From the cell containing the given text, extract its center point as (X, Y) coordinate. 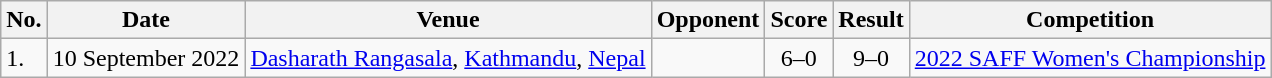
Competition (1090, 20)
Opponent (708, 20)
6–0 (799, 58)
1. (24, 58)
Dasharath Rangasala, Kathmandu, Nepal (448, 58)
Venue (448, 20)
Result (871, 20)
No. (24, 20)
Score (799, 20)
Date (146, 20)
10 September 2022 (146, 58)
2022 SAFF Women's Championship (1090, 58)
9–0 (871, 58)
